Pinpoint the cell where the given text exists, returning its [x, y] midpoint coordinate. 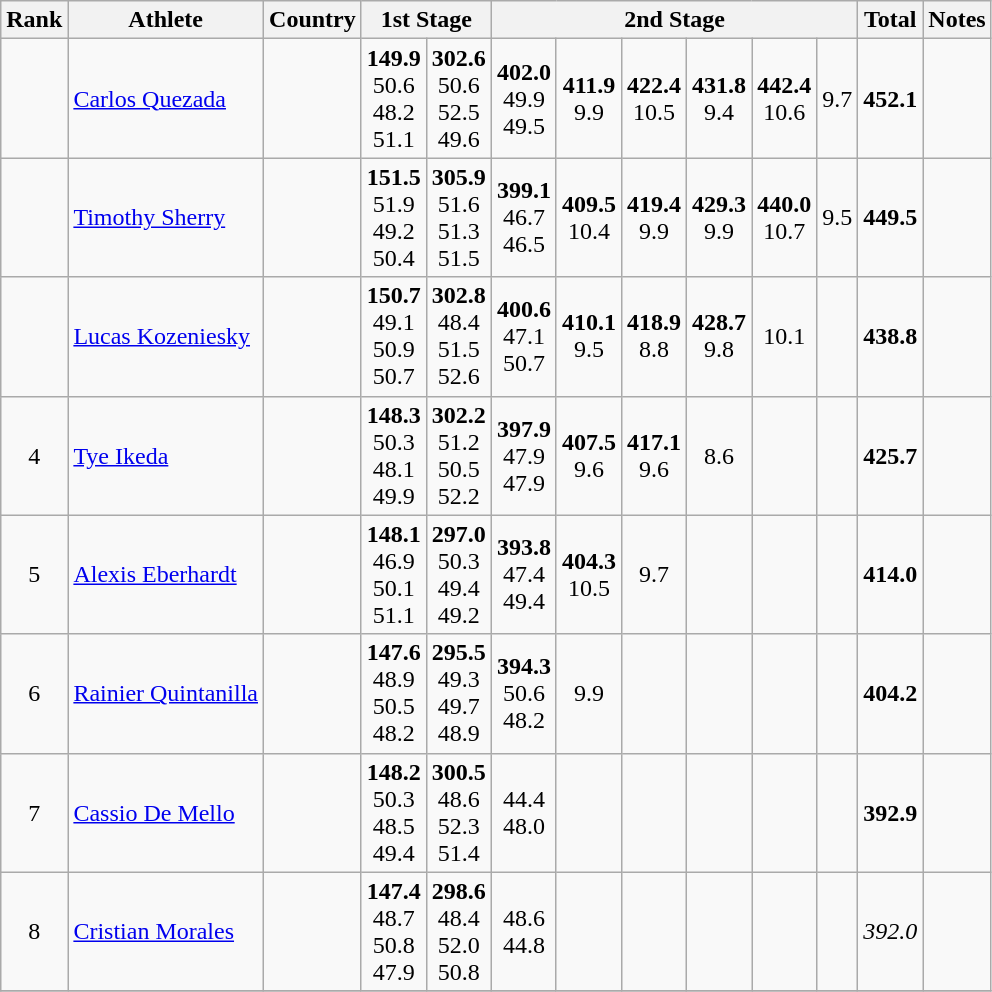
400.647.150.7 [524, 336]
7 [34, 812]
148.350.348.149.9 [394, 456]
4 [34, 456]
399.146.746.5 [524, 218]
440.010.7 [784, 218]
300.548.652.351.4 [458, 812]
442.410.6 [784, 98]
394.350.648.2 [524, 694]
Carlos Quezada [166, 98]
397.947.947.9 [524, 456]
Alexis Eberhardt [166, 574]
429.39.9 [720, 218]
297.050.349.449.2 [458, 574]
Athlete [166, 20]
438.8 [890, 336]
44.448.0 [524, 812]
151.551.949.250.4 [394, 218]
305.951.651.351.5 [458, 218]
393.847.449.4 [524, 574]
402.049.949.5 [524, 98]
Rainier Quintanilla [166, 694]
449.5 [890, 218]
Rank [34, 20]
9.5 [838, 218]
410.19.5 [588, 336]
452.1 [890, 98]
392.0 [890, 932]
Cassio De Mello [166, 812]
5 [34, 574]
428.79.8 [720, 336]
2nd Stage [674, 20]
417.19.6 [654, 456]
9.9 [588, 694]
48.644.8 [524, 932]
148.146.950.151.1 [394, 574]
Lucas Kozeniesky [166, 336]
147.448.750.847.9 [394, 932]
404.310.5 [588, 574]
431.89.4 [720, 98]
Timothy Sherry [166, 218]
1st Stage [426, 20]
418.98.8 [654, 336]
Total [890, 20]
414.0 [890, 574]
298.648.452.050.8 [458, 932]
Tye Ikeda [166, 456]
302.251.250.552.2 [458, 456]
149.950.648.251.1 [394, 98]
8 [34, 932]
Country [313, 20]
6 [34, 694]
419.49.9 [654, 218]
Notes [957, 20]
409.510.4 [588, 218]
147.648.950.548.2 [394, 694]
302.848.451.552.6 [458, 336]
295.549.349.748.9 [458, 694]
148.250.348.549.4 [394, 812]
Cristian Morales [166, 932]
150.749.150.950.7 [394, 336]
404.2 [890, 694]
422.410.5 [654, 98]
392.9 [890, 812]
10.1 [784, 336]
8.6 [720, 456]
407.59.6 [588, 456]
425.7 [890, 456]
411.99.9 [588, 98]
302.650.652.549.6 [458, 98]
